Capture the cell that displays the provided text and extract its [X, Y] central coordinate. 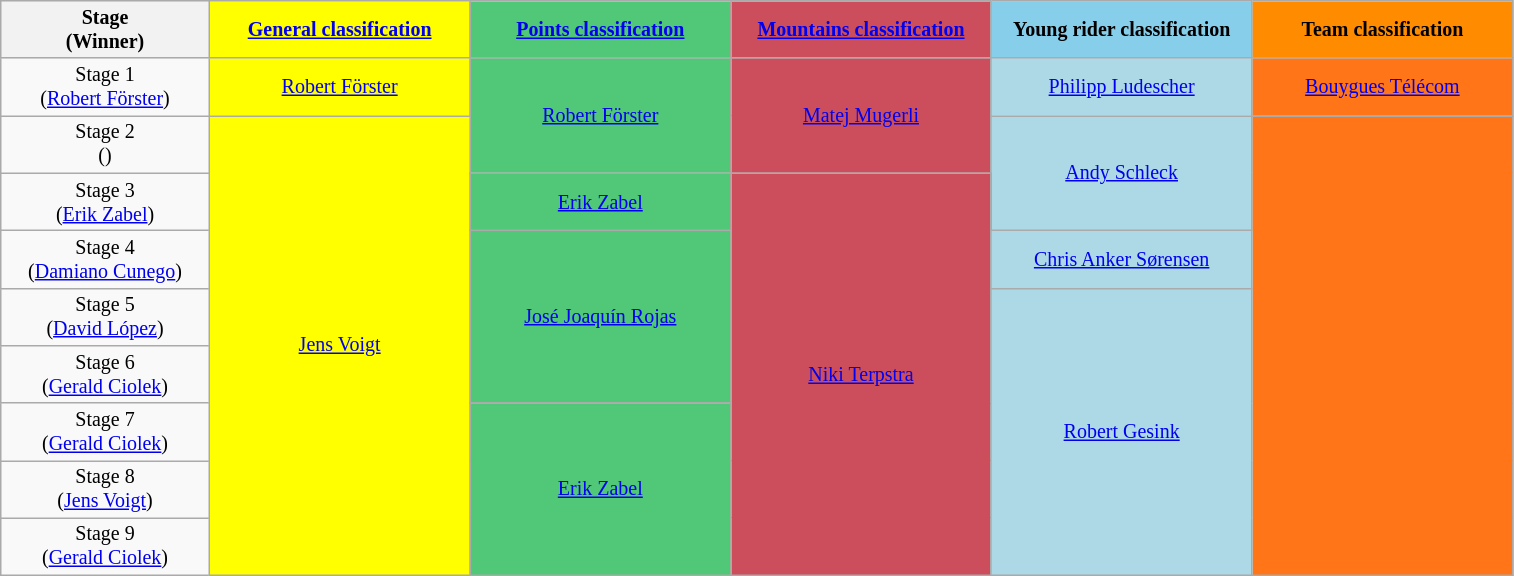
Stage(Winner) [106, 30]
Stage 7(Gerald Ciolek) [106, 432]
Andy Schleck [1122, 174]
Young rider classification [1122, 30]
Stage 1(Robert Förster) [106, 88]
Stage 8(Jens Voigt) [106, 490]
Niki Terpstra [862, 374]
José Joaquín Rojas [600, 317]
Stage 9(Gerald Ciolek) [106, 546]
Team classification [1382, 30]
Stage 3(Erik Zabel) [106, 202]
Mountains classification [862, 30]
Bouygues Télécom [1382, 88]
Stage 6(Gerald Ciolek) [106, 374]
Chris Anker Sørensen [1122, 260]
General classification [340, 30]
Philipp Ludescher [1122, 88]
Matej Mugerli [862, 116]
Points classification [600, 30]
Stage 4(Damiano Cunego) [106, 260]
Stage 2() [106, 144]
Robert Gesink [1122, 432]
Stage 5(David López) [106, 316]
Jens Voigt [340, 346]
